Return (x, y) of the center of cell containing provided text 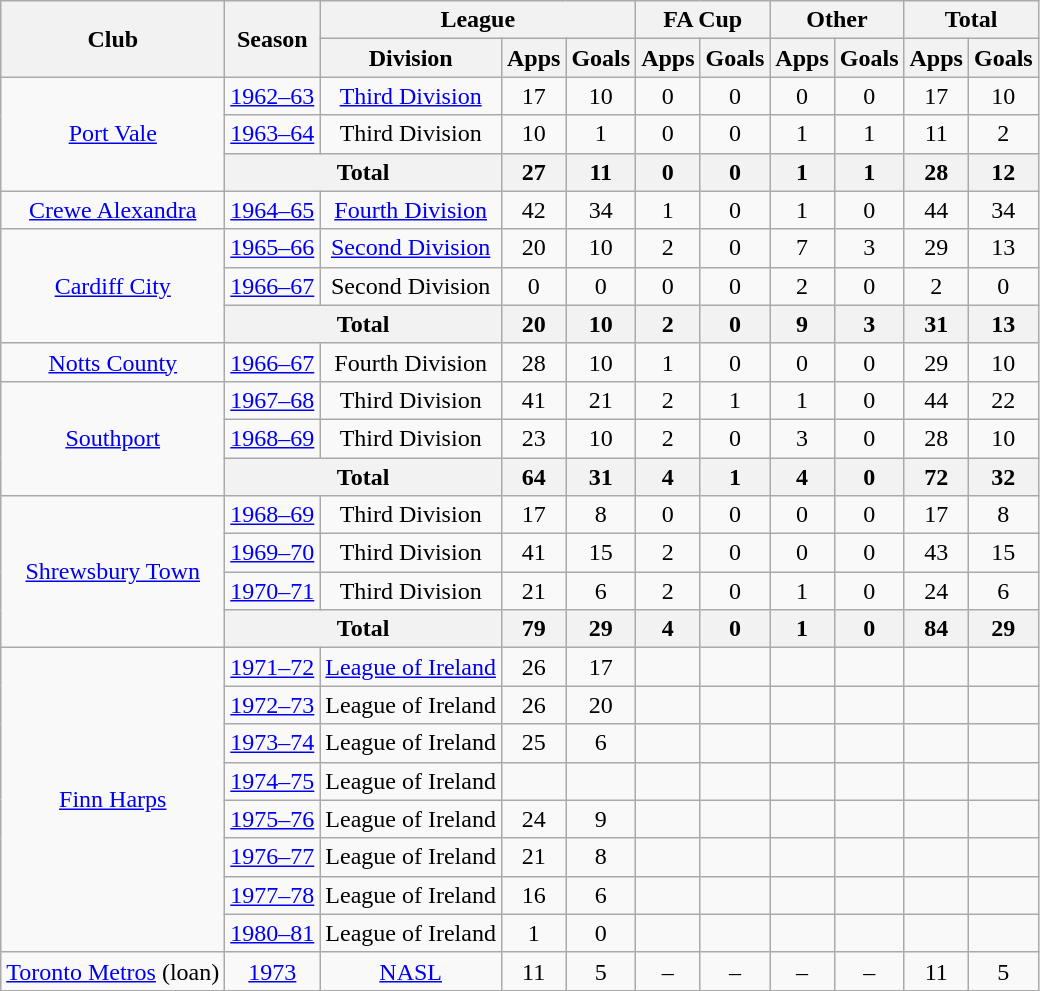
1972–73 (272, 705)
12 (1003, 172)
1973–74 (272, 743)
72 (936, 477)
1965–66 (272, 248)
42 (533, 210)
1967–68 (272, 400)
79 (533, 629)
25 (533, 743)
Season (272, 39)
Crewe Alexandra (113, 210)
Division (411, 58)
Club (113, 39)
1964–65 (272, 210)
NASL (411, 971)
84 (936, 629)
1963–64 (272, 134)
43 (936, 553)
1962–63 (272, 96)
22 (1003, 400)
Notts County (113, 362)
Southport (113, 438)
FA Cup (703, 20)
1975–76 (272, 819)
1971–72 (272, 667)
League (478, 20)
1969–70 (272, 553)
16 (533, 895)
1970–71 (272, 591)
Toronto Metros (loan) (113, 971)
Other (837, 20)
1976–77 (272, 857)
Port Vale (113, 134)
Shrewsbury Town (113, 572)
1973 (272, 971)
23 (533, 438)
64 (533, 477)
1977–78 (272, 895)
Cardiff City (113, 286)
27 (533, 172)
Finn Harps (113, 800)
1974–75 (272, 781)
7 (802, 248)
32 (1003, 477)
1980–81 (272, 933)
